Provide the (x, y) coordinate of the cell's center where the given text is located.  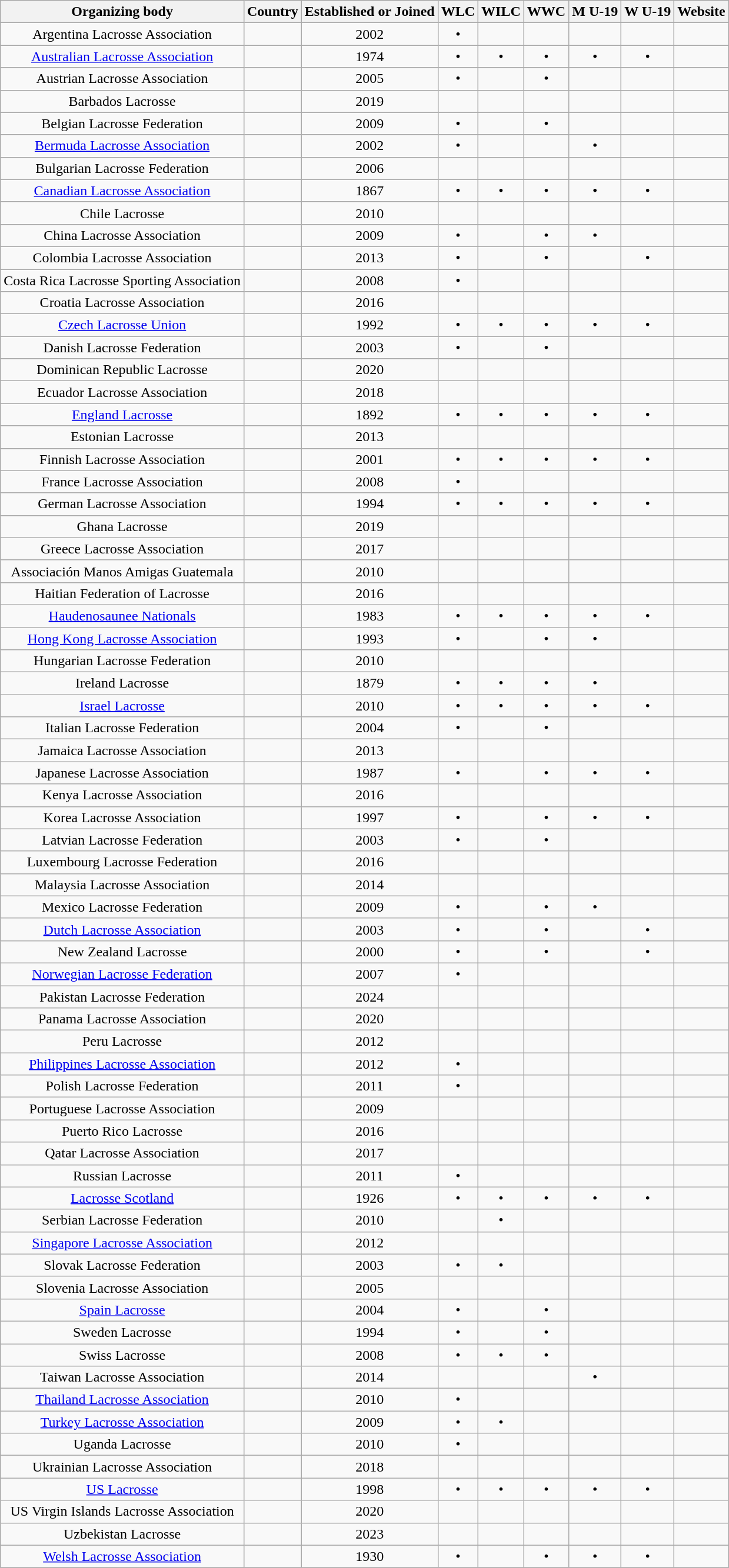
Chile Lacrosse (122, 213)
1974 (370, 56)
England Lacrosse (122, 415)
Dominican Republic Lacrosse (122, 370)
2006 (370, 168)
Finnish Lacrosse Association (122, 459)
Qatar Lacrosse Association (122, 1153)
Associación Manos Amigas Guatemala (122, 571)
Barbados Lacrosse (122, 101)
WWC (546, 12)
Bulgarian Lacrosse Federation (122, 168)
W U-19 (648, 12)
Malaysia Lacrosse Association (122, 885)
Belgian Lacrosse Federation (122, 124)
Ecuador Lacrosse Association (122, 392)
German Lacrosse Association (122, 504)
Greece Lacrosse Association (122, 549)
1993 (370, 638)
Haudenosaunee Nationals (122, 616)
1892 (370, 415)
Uzbekistan Lacrosse (122, 1534)
Spain Lacrosse (122, 1310)
2007 (370, 974)
1879 (370, 683)
2001 (370, 459)
1992 (370, 325)
Ireland Lacrosse (122, 683)
Russian Lacrosse (122, 1176)
Portuguese Lacrosse Association (122, 1109)
Australian Lacrosse Association (122, 56)
Slovak Lacrosse Federation (122, 1265)
Hungarian Lacrosse Federation (122, 661)
1867 (370, 191)
Danish Lacrosse Federation (122, 348)
France Lacrosse Association (122, 482)
Colombia Lacrosse Association (122, 258)
Panama Lacrosse Association (122, 1019)
Welsh Lacrosse Association (122, 1556)
2023 (370, 1534)
Organizing body (122, 12)
Kenya Lacrosse Association (122, 795)
1987 (370, 773)
1998 (370, 1489)
Taiwan Lacrosse Association (122, 1377)
Serbian Lacrosse Federation (122, 1220)
1997 (370, 818)
US Lacrosse (122, 1489)
Ukrainian Lacrosse Association (122, 1467)
Polish Lacrosse Federation (122, 1086)
WILC (501, 12)
Puerto Rico Lacrosse (122, 1131)
Italian Lacrosse Federation (122, 728)
Jamaica Lacrosse Association (122, 750)
Turkey Lacrosse Association (122, 1422)
Philippines Lacrosse Association (122, 1064)
Latvian Lacrosse Federation (122, 840)
Established or Joined (370, 12)
Ghana Lacrosse (122, 526)
Pakistan Lacrosse Federation (122, 997)
M U-19 (595, 12)
Hong Kong Lacrosse Association (122, 638)
Croatia Lacrosse Association (122, 303)
China Lacrosse Association (122, 235)
Peru Lacrosse (122, 1042)
Slovenia Lacrosse Association (122, 1287)
Country (272, 12)
Costa Rica Lacrosse Sporting Association (122, 281)
WLC (458, 12)
Norwegian Lacrosse Federation (122, 974)
US Virgin Islands Lacrosse Association (122, 1512)
Singapore Lacrosse Association (122, 1243)
Haitian Federation of Lacrosse (122, 593)
Argentina Lacrosse Association (122, 34)
Korea Lacrosse Association (122, 818)
Dutch Lacrosse Association (122, 929)
2000 (370, 952)
Thailand Lacrosse Association (122, 1400)
1930 (370, 1556)
Uganda Lacrosse (122, 1444)
Luxembourg Lacrosse Federation (122, 862)
Lacrosse Scotland (122, 1198)
Mexico Lacrosse Federation (122, 907)
Bermuda Lacrosse Association (122, 146)
Israel Lacrosse (122, 706)
Czech Lacrosse Union (122, 325)
Website (701, 12)
Estonian Lacrosse (122, 437)
1983 (370, 616)
2024 (370, 997)
Sweden Lacrosse (122, 1332)
Swiss Lacrosse (122, 1355)
1926 (370, 1198)
New Zealand Lacrosse (122, 952)
Austrian Lacrosse Association (122, 79)
Japanese Lacrosse Association (122, 773)
Canadian Lacrosse Association (122, 191)
